Return (X, Y) of the center of cell containing provided text 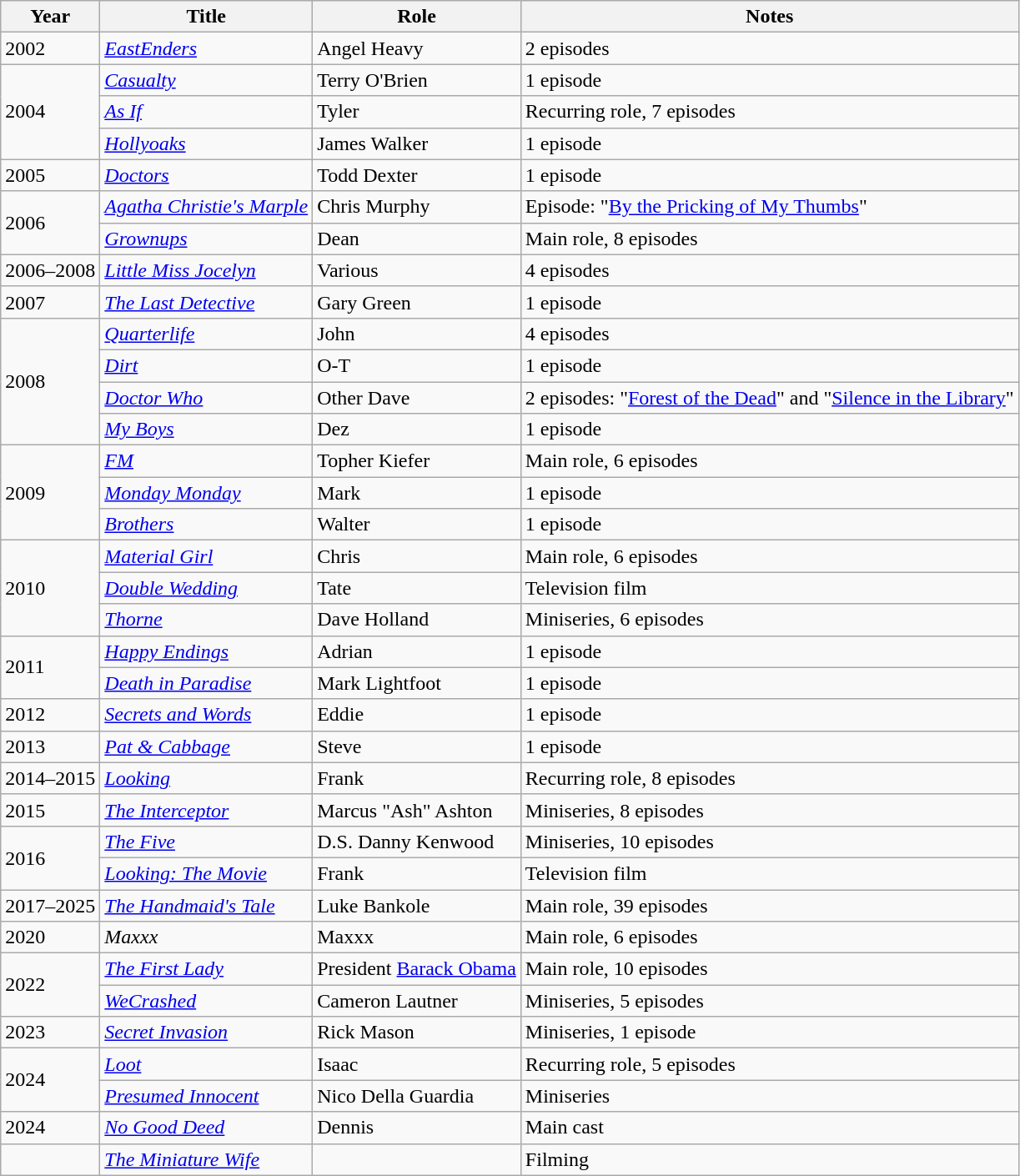
2006 (50, 223)
FM (207, 461)
2002 (50, 48)
Miniseries, 1 episode (769, 1033)
D.S. Danny Kenwood (417, 842)
2005 (50, 175)
Walter (417, 525)
Role (417, 17)
Main role, 39 episodes (769, 905)
2014–2015 (50, 778)
Nico Della Guardia (417, 1096)
Brothers (207, 525)
Looking: The Movie (207, 873)
The Last Detective (207, 302)
2016 (50, 857)
Dennis (417, 1128)
Miniseries, 10 episodes (769, 842)
Miniseries, 5 episodes (769, 1001)
O-T (417, 365)
2006–2008 (50, 270)
Steve (417, 746)
Rick Mason (417, 1033)
Doctors (207, 175)
Mark (417, 493)
Dez (417, 430)
The Interceptor (207, 810)
2023 (50, 1033)
2007 (50, 302)
WeCrashed (207, 1001)
Recurring role, 5 episodes (769, 1064)
2 episodes (769, 48)
Casualty (207, 80)
Marcus "Ash" Ashton (417, 810)
2022 (50, 985)
John (417, 334)
Isaac (417, 1064)
Various (417, 270)
2013 (50, 746)
Double Wedding (207, 588)
Main role, 10 episodes (769, 969)
Eddie (417, 715)
Miniseries, 8 episodes (769, 810)
2009 (50, 493)
Notes (769, 17)
2017–2025 (50, 905)
Hollyoaks (207, 143)
Death in Paradise (207, 683)
The Five (207, 842)
Dirt (207, 365)
Little Miss Jocelyn (207, 270)
EastEnders (207, 48)
Agatha Christie's Marple (207, 207)
Cameron Lautner (417, 1001)
Recurring role, 8 episodes (769, 778)
2011 (50, 667)
Filming (769, 1159)
Happy Endings (207, 651)
Main cast (769, 1128)
Monday Monday (207, 493)
Tate (417, 588)
Doctor Who (207, 398)
President Barack Obama (417, 969)
2010 (50, 588)
Pat & Cabbage (207, 746)
Gary Green (417, 302)
Angel Heavy (417, 48)
Grownups (207, 239)
Dean (417, 239)
As If (207, 112)
Secrets and Words (207, 715)
Title (207, 17)
Year (50, 17)
Terry O'Brien (417, 80)
Topher Kiefer (417, 461)
Tyler (417, 112)
James Walker (417, 143)
The Miniature Wife (207, 1159)
Dave Holland (417, 620)
Loot (207, 1064)
Material Girl (207, 556)
Main role, 8 episodes (769, 239)
Adrian (417, 651)
Presumed Innocent (207, 1096)
Mark Lightfoot (417, 683)
Miniseries, 6 episodes (769, 620)
2012 (50, 715)
Miniseries (769, 1096)
2 episodes: "Forest of the Dead" and "Silence in the Library" (769, 398)
Todd Dexter (417, 175)
Quarterlife (207, 334)
Recurring role, 7 episodes (769, 112)
Chris (417, 556)
No Good Deed (207, 1128)
Episode: "By the Pricking of My Thumbs" (769, 207)
Other Dave (417, 398)
Secret Invasion (207, 1033)
Luke Bankole (417, 905)
2015 (50, 810)
Looking (207, 778)
2008 (50, 381)
The Handmaid's Tale (207, 905)
2004 (50, 112)
The First Lady (207, 969)
Chris Murphy (417, 207)
My Boys (207, 430)
Thorne (207, 620)
2020 (50, 937)
